Determine the [x, y] coordinate at the center of the cell enclosing the given text.  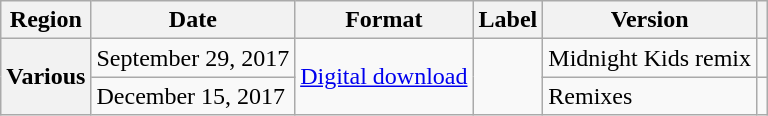
Various [46, 77]
Format [384, 20]
Remixes [650, 96]
Midnight Kids remix [650, 58]
Region [46, 20]
Label [508, 20]
Digital download [384, 77]
Version [650, 20]
December 15, 2017 [193, 96]
Date [193, 20]
September 29, 2017 [193, 58]
